Extract the [X, Y] coordinate from the center of the cell holding the provided text.  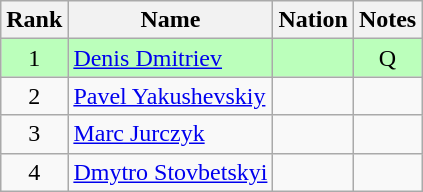
Notes [387, 20]
Rank [34, 20]
Dmytro Stovbetskyi [170, 172]
Q [387, 58]
Name [170, 20]
Marc Jurczyk [170, 134]
1 [34, 58]
Denis Dmitriev [170, 58]
3 [34, 134]
Nation [313, 20]
2 [34, 96]
4 [34, 172]
Pavel Yakushevskiy [170, 96]
